Provide the [X, Y] coordinate of the cell's center where the given text is located.  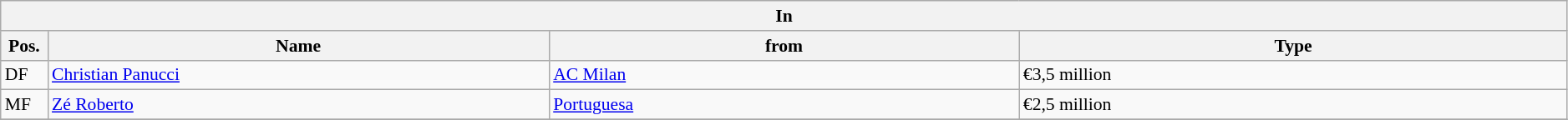
Pos. [24, 46]
€3,5 million [1293, 75]
DF [24, 75]
Christian Panucci [298, 75]
AC Milan [784, 75]
€2,5 million [1293, 105]
from [784, 46]
Type [1293, 46]
Portuguesa [784, 105]
MF [24, 105]
In [784, 16]
Zé Roberto [298, 105]
Name [298, 46]
